Scan for the cell matching the given text and deliver its (X, Y) coordinate at center. 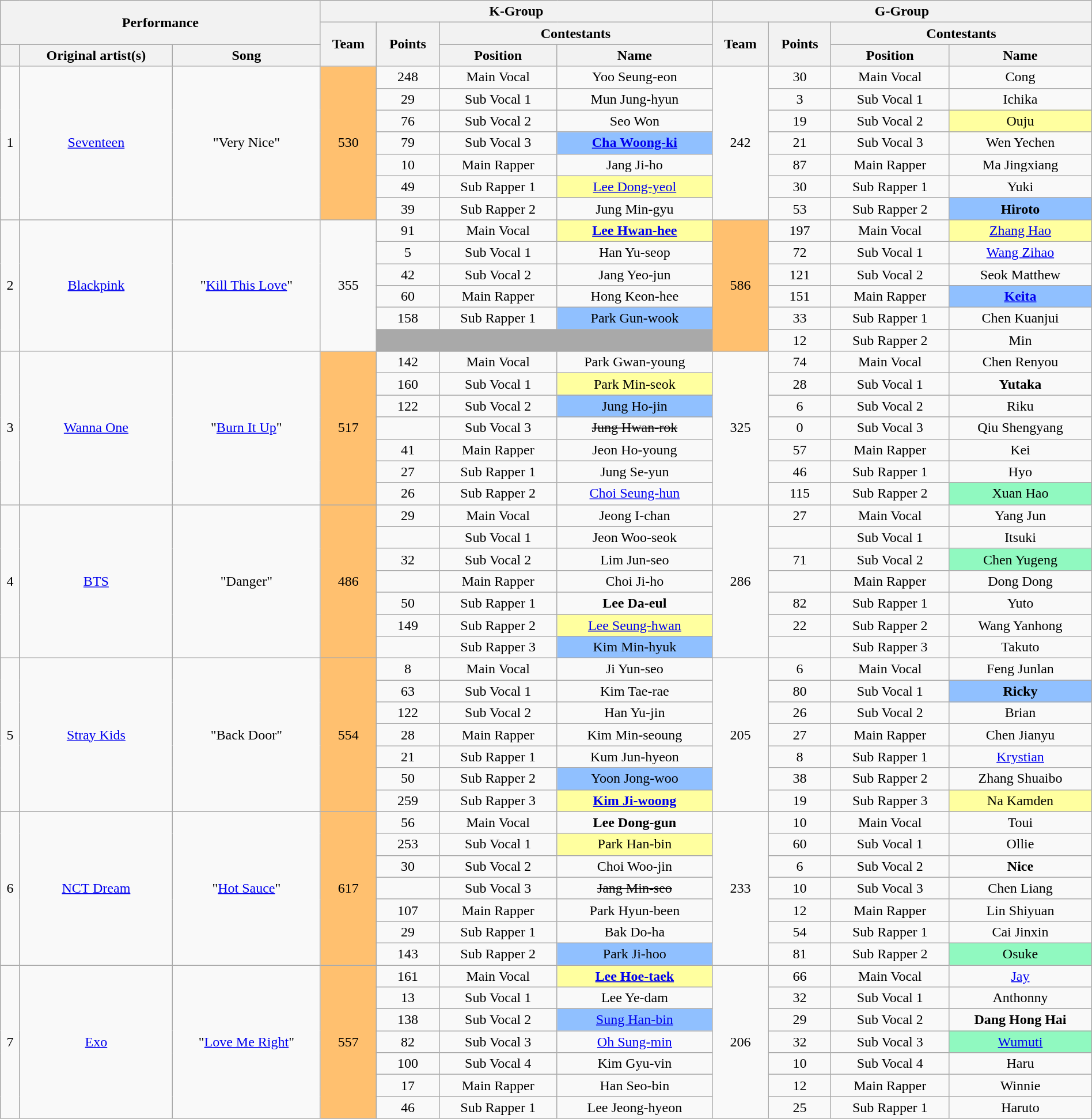
2 (10, 285)
Chen Renyou (1021, 362)
149 (408, 625)
Blackpink (96, 285)
Han Yu-seop (635, 252)
206 (741, 1042)
Krystian (1021, 757)
Chen Jianyu (1021, 735)
25 (799, 1107)
Na Kamden (1021, 801)
Riku (1021, 406)
Seok Matthew (1021, 275)
Wang Zihao (1021, 252)
Park Hyun-been (635, 910)
Chen Liang (1021, 888)
42 (408, 275)
Choi Seung-hun (635, 494)
57 (799, 450)
49 (408, 187)
Jang Yeo-jun (635, 275)
Cai Jinxin (1021, 932)
100 (408, 1064)
Toui (1021, 822)
253 (408, 844)
Park Min-seok (635, 384)
Wumuti (1021, 1042)
Zhang Shuaibo (1021, 779)
Lee Da-eul (635, 603)
BTS (96, 581)
Kim Ji-woong (635, 801)
Seo Won (635, 121)
Seventeen (96, 143)
115 (799, 494)
617 (348, 888)
"Burn It Up" (247, 428)
Exo (96, 1042)
Hyo (1021, 472)
"Danger" (247, 581)
Anthonny (1021, 998)
586 (741, 285)
Wanna One (96, 428)
87 (799, 165)
Yoon Jong-woo (635, 779)
530 (348, 143)
Choi Woo-jin (635, 866)
38 (799, 779)
Jung Min-gyu (635, 208)
81 (799, 954)
66 (799, 976)
205 (741, 735)
Han Seo-bin (635, 1086)
Cong (1021, 77)
Yang Jun (1021, 515)
80 (799, 691)
Oh Sung-min (635, 1042)
557 (348, 1042)
54 (799, 932)
Ji Yun-seo (635, 669)
Feng Junlan (1021, 669)
39 (408, 208)
Zhang Hao (1021, 230)
Itsuki (1021, 537)
Min (1021, 340)
G-Group (902, 12)
107 (408, 910)
197 (799, 230)
Yutaka (1021, 384)
Lee Ye-dam (635, 998)
7 (10, 1042)
"Back Door" (247, 735)
Hong Keon-hee (635, 297)
151 (799, 297)
72 (799, 252)
Jang Min-seo (635, 888)
Dong Dong (1021, 581)
Ichika (1021, 99)
Yoo Seung-eon (635, 77)
138 (408, 1020)
Kim Tae-rae (635, 691)
Lee Hoe-taek (635, 976)
Mun Jung-hyun (635, 99)
Haru (1021, 1064)
Nice (1021, 866)
Sung Han-bin (635, 1020)
Park Han-bin (635, 844)
56 (408, 822)
Stray Kids (96, 735)
91 (408, 230)
Winnie (1021, 1086)
0 (799, 428)
286 (741, 581)
Jung Se-yun (635, 472)
248 (408, 77)
Ricky (1021, 691)
71 (799, 559)
Takuto (1021, 647)
Kim Min-seoung (635, 735)
Ouju (1021, 121)
Lim Jun-seo (635, 559)
53 (799, 208)
Jeon Woo-seok (635, 537)
Original artist(s) (96, 55)
233 (741, 888)
Jeon Ho-young (635, 450)
Lee Hwan-hee (635, 230)
Ma Jingxiang (1021, 165)
Kum Jun-hyeon (635, 757)
Bak Do-ha (635, 932)
242 (741, 143)
Qiu Shengyang (1021, 428)
Ollie (1021, 844)
Brian (1021, 713)
Dang Hong Hai (1021, 1020)
"Hot Sauce" (247, 888)
Kim Min-hyuk (635, 647)
Haruto (1021, 1107)
33 (799, 318)
NCT Dream (96, 888)
Song (247, 55)
Park Ji-hoo (635, 954)
Lee Dong-gun (635, 822)
Lin Shiyuan (1021, 910)
Kei (1021, 450)
161 (408, 976)
41 (408, 450)
Han Yu-jin (635, 713)
"Very Nice" (247, 143)
Park Gwan-young (635, 362)
Park Gun-wook (635, 318)
Keita (1021, 297)
160 (408, 384)
325 (741, 428)
Lee Jeong-hyeon (635, 1107)
142 (408, 362)
Kim Gyu-vin (635, 1064)
355 (348, 285)
22 (799, 625)
63 (408, 691)
1 (10, 143)
Jung Hwan-rok (635, 428)
17 (408, 1086)
76 (408, 121)
Jung Ho-jin (635, 406)
Xuan Hao (1021, 494)
Choi Ji-ho (635, 581)
554 (348, 735)
121 (799, 275)
"Love Me Right" (247, 1042)
Osuke (1021, 954)
79 (408, 143)
Performance (160, 22)
143 (408, 954)
13 (408, 998)
Hiroto (1021, 208)
Lee Dong-yeol (635, 187)
517 (348, 428)
Jeong I-chan (635, 515)
Cha Woong-ki (635, 143)
4 (10, 581)
259 (408, 801)
Chen Yugeng (1021, 559)
Jay (1021, 976)
Yuki (1021, 187)
Chen Kuanjui (1021, 318)
Wen Yechen (1021, 143)
K-Group (516, 12)
"Kill This Love" (247, 285)
486 (348, 581)
Jang Ji-ho (635, 165)
158 (408, 318)
Lee Seung-hwan (635, 625)
Wang Yanhong (1021, 625)
Yuto (1021, 603)
74 (799, 362)
